Determine the (X, Y) coordinate at the center of the cell enclosing the given text.  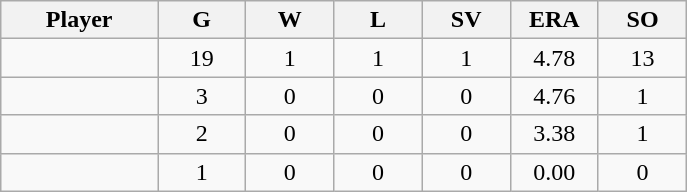
SV (466, 20)
4.76 (554, 96)
L (378, 20)
3 (202, 96)
W (290, 20)
SO (642, 20)
13 (642, 58)
Player (80, 20)
2 (202, 134)
0.00 (554, 172)
G (202, 20)
3.38 (554, 134)
4.78 (554, 58)
19 (202, 58)
ERA (554, 20)
